Pinpoint the cell where the given text exists, returning its (X, Y) midpoint coordinate. 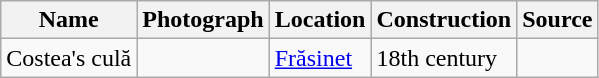
Construction (444, 20)
Photograph (203, 20)
18th century (444, 58)
Source (558, 20)
Name (69, 20)
Frăsinet (320, 58)
Costea's culă (69, 58)
Location (320, 20)
